Provide the [x, y] coordinate of the cell's center where the given text is located.  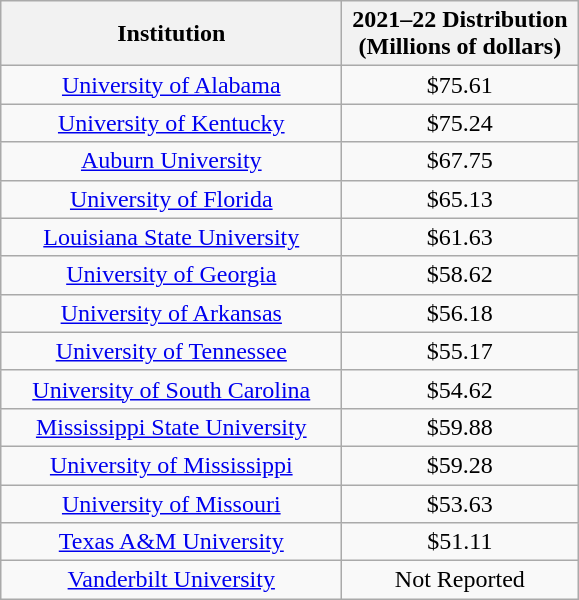
$56.18 [460, 313]
$59.88 [460, 427]
University of Georgia [172, 275]
Mississippi State University [172, 427]
$53.63 [460, 503]
$75.61 [460, 85]
Auburn University [172, 161]
$51.11 [460, 542]
University of Missouri [172, 503]
2021–22 Distribution (Millions of dollars) [460, 34]
University of Tennessee [172, 351]
University of Alabama [172, 85]
$67.75 [460, 161]
Not Reported [460, 580]
University of Mississippi [172, 465]
University of Kentucky [172, 123]
$75.24 [460, 123]
$55.17 [460, 351]
Institution [172, 34]
$58.62 [460, 275]
$65.13 [460, 199]
University of South Carolina [172, 389]
Vanderbilt University [172, 580]
$59.28 [460, 465]
$54.62 [460, 389]
University of Arkansas [172, 313]
University of Florida [172, 199]
$61.63 [460, 237]
Texas A&M University [172, 542]
Louisiana State University [172, 237]
